Locate the cell with the specified text and output its [X, Y] center coordinate. 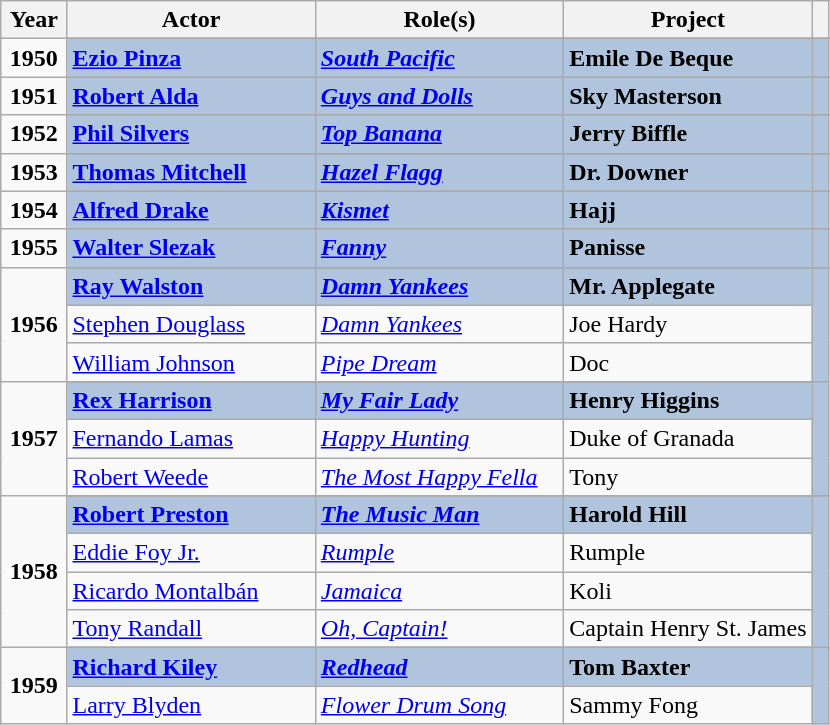
Walter Slezak [191, 248]
Flower Drum Song [439, 705]
Robert Weede [191, 477]
The Most Happy Fella [439, 477]
My Fair Lady [439, 400]
Robert Preston [191, 515]
Top Banana [439, 134]
Ray Walston [191, 286]
Eddie Foy Jr. [191, 553]
Role(s) [439, 20]
Captain Henry St. James [688, 629]
Rex Harrison [191, 400]
1957 [34, 438]
Duke of Granada [688, 438]
Doc [688, 362]
1958 [34, 572]
1952 [34, 134]
Larry Blyden [191, 705]
1953 [34, 172]
The Music Man [439, 515]
1951 [34, 96]
Happy Hunting [439, 438]
Phil Silvers [191, 134]
Hajj [688, 210]
Actor [191, 20]
Fernando Lamas [191, 438]
Robert Alda [191, 96]
1954 [34, 210]
Ezio Pinza [191, 58]
Harold Hill [688, 515]
Jerry Biffle [688, 134]
Alfred Drake [191, 210]
Kismet [439, 210]
Thomas Mitchell [191, 172]
Stephen Douglass [191, 324]
Tom Baxter [688, 667]
Oh, Captain! [439, 629]
Year [34, 20]
1950 [34, 58]
Hazel Flagg [439, 172]
Pipe Dream [439, 362]
Guys and Dolls [439, 96]
William Johnson [191, 362]
Sammy Fong [688, 705]
Mr. Applegate [688, 286]
Redhead [439, 667]
Henry Higgins [688, 400]
Sky Masterson [688, 96]
Jamaica [439, 591]
Emile De Beque [688, 58]
Panisse [688, 248]
Project [688, 20]
Fanny [439, 248]
Tony [688, 477]
1956 [34, 324]
1955 [34, 248]
Richard Kiley [191, 667]
1959 [34, 686]
Ricardo Montalbán [191, 591]
South Pacific [439, 58]
Tony Randall [191, 629]
Dr. Downer [688, 172]
Joe Hardy [688, 324]
Koli [688, 591]
